Capture the cell that displays the provided text and extract its (X, Y) central coordinate. 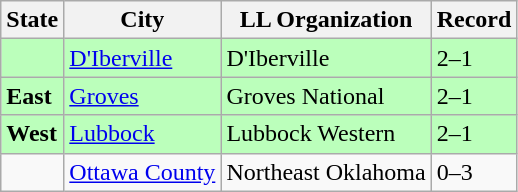
Lubbock Western (326, 134)
State (32, 20)
City (142, 20)
Groves National (326, 96)
Ottawa County (142, 172)
Groves (142, 96)
Record (474, 20)
LL Organization (326, 20)
East (32, 96)
West (32, 134)
Lubbock (142, 134)
Northeast Oklahoma (326, 172)
0–3 (474, 172)
